Output the [x, y] coordinate of the center of the cell containing the given text.  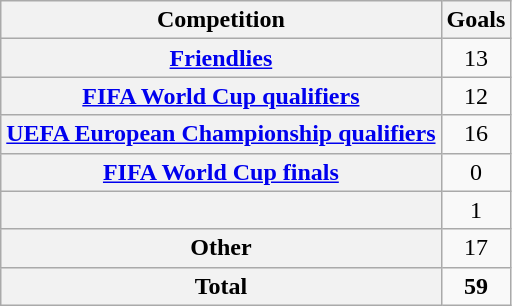
Other [221, 248]
0 [476, 172]
Friendlies [221, 58]
16 [476, 134]
Competition [221, 20]
13 [476, 58]
12 [476, 96]
1 [476, 210]
17 [476, 248]
UEFA European Championship qualifiers [221, 134]
59 [476, 286]
Goals [476, 20]
FIFA World Cup qualifiers [221, 96]
Total [221, 286]
FIFA World Cup finals [221, 172]
